Search for the cell housing the specified text and yield its (x, y) center coordinate. 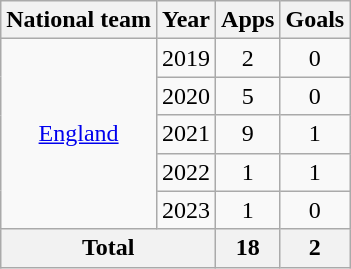
9 (248, 134)
National team (79, 20)
2021 (186, 134)
Apps (248, 20)
Year (186, 20)
Total (108, 248)
England (79, 134)
18 (248, 248)
2022 (186, 172)
2023 (186, 210)
2019 (186, 58)
5 (248, 96)
2020 (186, 96)
Goals (315, 20)
